Provide the [X, Y] coordinate of the cell's center where the given text is located.  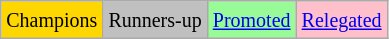
Runners-up [155, 20]
Champions [52, 20]
Promoted [252, 20]
Relegated [342, 20]
